For the text-containing cell, return its midpoint in [x, y] coordinate format. 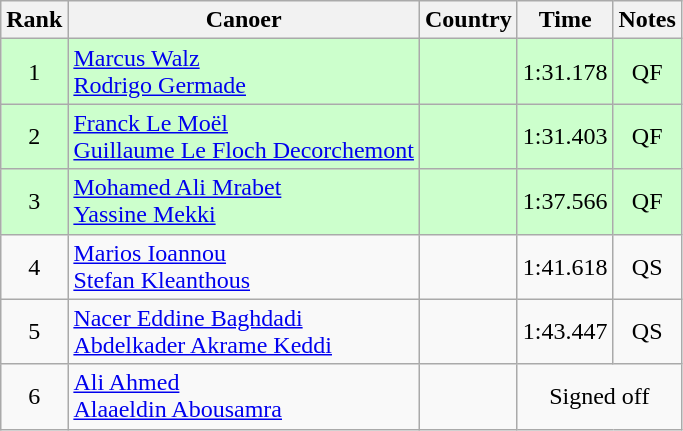
3 [34, 202]
1:41.618 [565, 266]
Notes [647, 20]
Mohamed Ali MrabetYassine Mekki [244, 202]
Canoer [244, 20]
1:31.178 [565, 72]
Ali AhmedAlaaeldin Abousamra [244, 396]
2 [34, 136]
1:37.566 [565, 202]
5 [34, 332]
Marios IoannouStefan Kleanthous [244, 266]
Signed off [599, 396]
1 [34, 72]
1:43.447 [565, 332]
Country [468, 20]
Rank [34, 20]
Franck Le MoëlGuillaume Le Floch Decorchemont [244, 136]
6 [34, 396]
4 [34, 266]
Nacer Eddine BaghdadiAbdelkader Akrame Keddi [244, 332]
Time [565, 20]
1:31.403 [565, 136]
Marcus WalzRodrigo Germade [244, 72]
